Detect which cell encompasses the target text, then output its (X, Y) center coordinate. 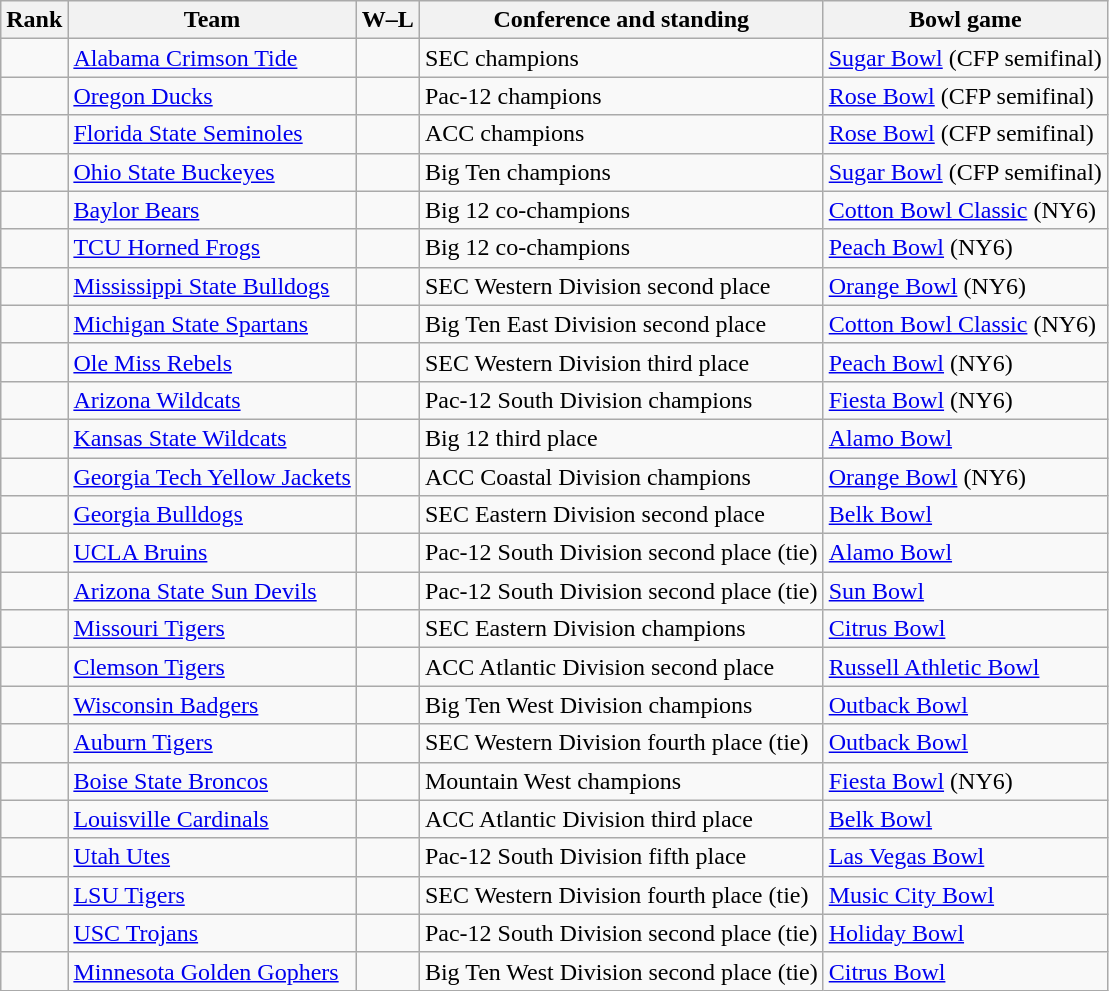
Ohio State Buckeyes (212, 172)
Arizona State Sun Devils (212, 591)
ACC Coastal Division champions (621, 477)
Boise State Broncos (212, 781)
SEC Eastern Division second place (621, 515)
Minnesota Golden Gophers (212, 971)
Florida State Seminoles (212, 134)
Russell Athletic Bowl (965, 667)
Georgia Bulldogs (212, 515)
Mississippi State Bulldogs (212, 286)
Las Vegas Bowl (965, 857)
Pac-12 champions (621, 96)
SEC Eastern Division champions (621, 629)
Big Ten champions (621, 172)
Pac-12 South Division champions (621, 400)
Bowl game (965, 20)
Ole Miss Rebels (212, 362)
ACC Atlantic Division third place (621, 819)
Big Ten East Division second place (621, 324)
Rank (34, 20)
Arizona Wildcats (212, 400)
ACC champions (621, 134)
Big Ten West Division second place (tie) (621, 971)
Pac-12 South Division fifth place (621, 857)
Georgia Tech Yellow Jackets (212, 477)
Oregon Ducks (212, 96)
Louisville Cardinals (212, 819)
USC Trojans (212, 933)
Kansas State Wildcats (212, 438)
Holiday Bowl (965, 933)
Auburn Tigers (212, 743)
Big 12 third place (621, 438)
Wisconsin Badgers (212, 705)
Big Ten West Division champions (621, 705)
UCLA Bruins (212, 553)
Baylor Bears (212, 210)
SEC Western Division third place (621, 362)
Mountain West champions (621, 781)
SEC champions (621, 58)
Music City Bowl (965, 895)
ACC Atlantic Division second place (621, 667)
Alabama Crimson Tide (212, 58)
Clemson Tigers (212, 667)
Sun Bowl (965, 591)
Michigan State Spartans (212, 324)
Conference and standing (621, 20)
SEC Western Division second place (621, 286)
W–L (388, 20)
Missouri Tigers (212, 629)
TCU Horned Frogs (212, 248)
Utah Utes (212, 857)
Team (212, 20)
LSU Tigers (212, 895)
